Provide the [x, y] coordinate of the cell's center where the given text is located.  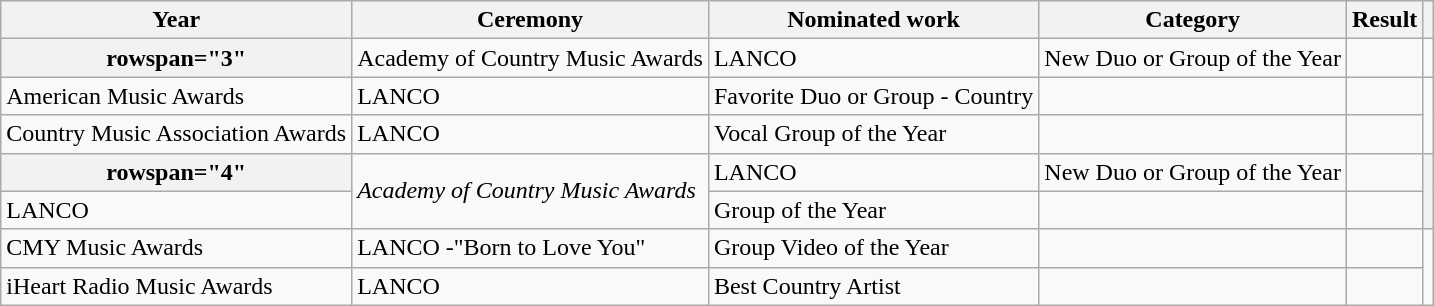
Ceremony [530, 20]
rowspan="4" [176, 172]
Result [1384, 20]
Favorite Duo or Group - Country [873, 96]
iHeart Radio Music Awards [176, 286]
Year [176, 20]
Group of the Year [873, 210]
American Music Awards [176, 96]
rowspan="3" [176, 58]
Best Country Artist [873, 286]
Vocal Group of the Year [873, 134]
LANCO -"Born to Love You" [530, 248]
Category [1193, 20]
Country Music Association Awards [176, 134]
Nominated work [873, 20]
Group Video of the Year [873, 248]
CMY Music Awards [176, 248]
